Provide the [X, Y] coordinate of the cell's center where the given text is located.  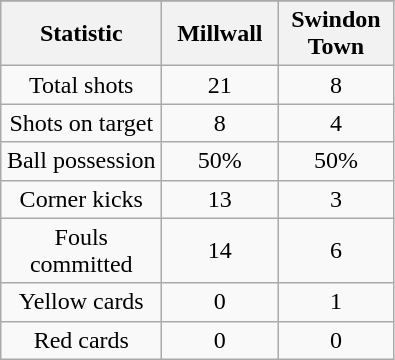
Statistic [82, 34]
Corner kicks [82, 199]
Total shots [82, 85]
14 [220, 250]
Ball possession [82, 161]
6 [336, 250]
Millwall [220, 34]
Red cards [82, 340]
Swindon Town [336, 34]
21 [220, 85]
Fouls committed [82, 250]
4 [336, 123]
Shots on target [82, 123]
Yellow cards [82, 302]
13 [220, 199]
3 [336, 199]
1 [336, 302]
